Extract the (X, Y) coordinate from the center of the cell holding the provided text.  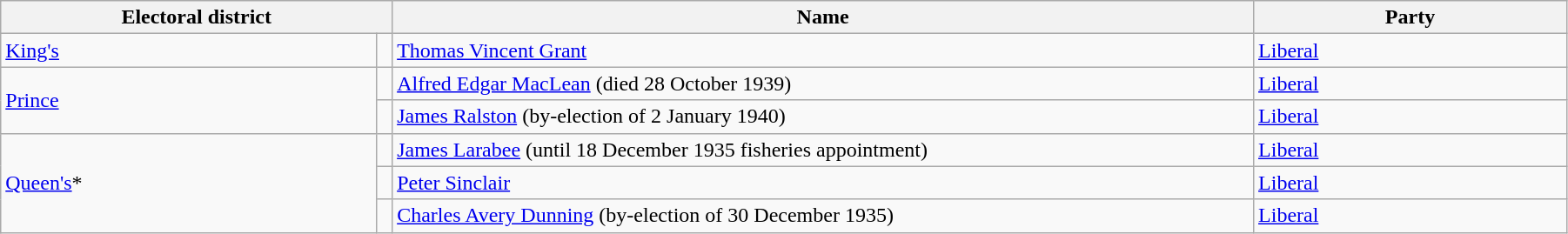
Name (823, 17)
Peter Sinclair (823, 183)
Thomas Vincent Grant (823, 50)
James Larabee (until 18 December 1935 fisheries appointment) (823, 150)
Party (1411, 17)
Prince (189, 100)
Charles Avery Dunning (by-election of 30 December 1935) (823, 216)
King's (189, 50)
Queen's* (189, 183)
Alfred Edgar MacLean (died 28 October 1939) (823, 84)
James Ralston (by-election of 2 January 1940) (823, 117)
Electoral district (197, 17)
